Determine the (X, Y) coordinate at the center of the cell enclosing the given text.  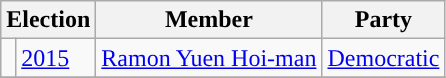
Member (209, 20)
Democratic (384, 58)
2015 (56, 58)
Party (384, 20)
Ramon Yuen Hoi-man (209, 58)
Election (48, 20)
